From the cell containing the given text, extract its center point as (x, y) coordinate. 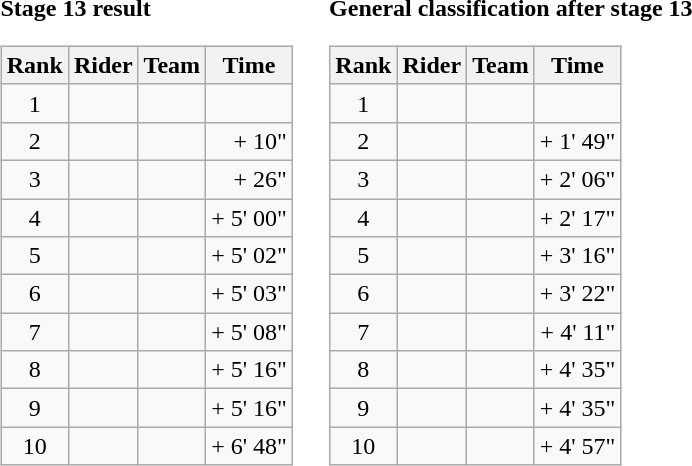
+ 4' 11" (578, 332)
+ 5' 02" (250, 256)
+ 5' 08" (250, 332)
+ 10" (250, 141)
+ 2' 06" (578, 179)
+ 4' 57" (578, 446)
+ 5' 00" (250, 217)
+ 5' 03" (250, 294)
+ 6' 48" (250, 446)
+ 3' 22" (578, 294)
+ 2' 17" (578, 217)
+ 1' 49" (578, 141)
+ 3' 16" (578, 256)
+ 26" (250, 179)
